Output the [X, Y] coordinate of the center of the cell containing the given text.  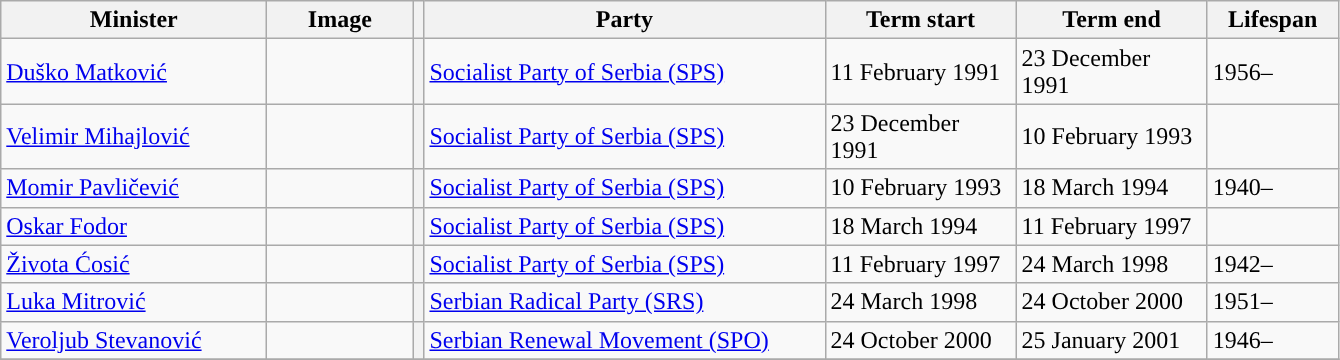
Serbian Radical Party (SRS) [624, 302]
Minister [134, 20]
1946– [1272, 340]
25 January 2001 [1112, 340]
11 February 1991 [920, 72]
Lifespan [1272, 20]
Veroljub Stevanović [134, 340]
Party [624, 20]
Luka Mitrović [134, 302]
Term start [920, 20]
1956– [1272, 72]
1940– [1272, 188]
Života Ćosić [134, 264]
Momir Pavličević [134, 188]
Term end [1112, 20]
Serbian Renewal Movement (SPO) [624, 340]
Velimir Mihajlović [134, 136]
Image [340, 20]
1951– [1272, 302]
Duško Matković [134, 72]
1942– [1272, 264]
Oskar Fodor [134, 226]
